From the cell containing the given text, extract its center point as [X, Y] coordinate. 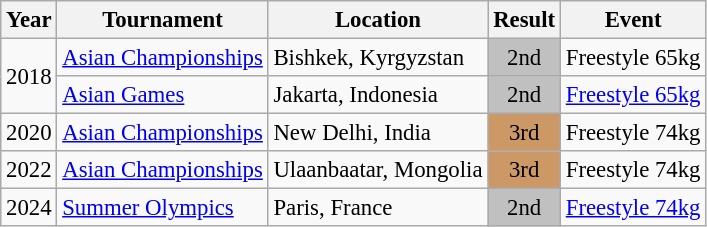
Summer Olympics [162, 208]
2020 [29, 133]
2018 [29, 76]
Tournament [162, 20]
Ulaanbaatar, Mongolia [378, 170]
Location [378, 20]
New Delhi, India [378, 133]
Result [524, 20]
2024 [29, 208]
Bishkek, Kyrgyzstan [378, 58]
Asian Games [162, 95]
Event [632, 20]
2022 [29, 170]
Year [29, 20]
Jakarta, Indonesia [378, 95]
Paris, France [378, 208]
